Find where the given text appears and provide that cell's center as [X, Y] coordinate. 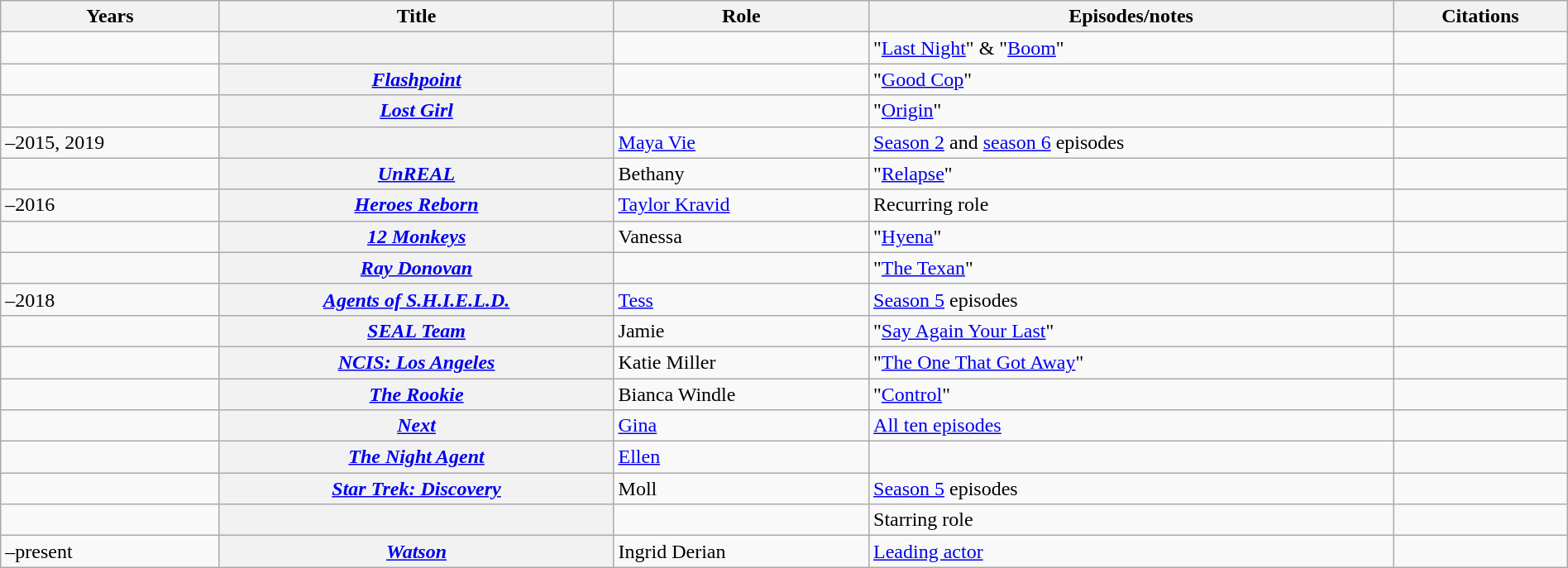
All ten episodes [1131, 426]
Years [110, 17]
"Hyena" [1131, 236]
"Origin" [1131, 111]
Ray Donovan [417, 268]
Bethany [741, 174]
Recurring role [1131, 205]
Taylor Kravid [741, 205]
UnREAL [417, 174]
The Rookie [417, 394]
"Last Night" & "Boom" [1131, 48]
Moll [741, 489]
Ingrid Derian [741, 551]
SEAL Team [417, 331]
Gina [741, 426]
Ellen [741, 457]
Vanessa [741, 236]
Katie Miller [741, 362]
Leading actor [1131, 551]
Agents of S.H.I.E.L.D. [417, 299]
Watson [417, 551]
Episodes/notes [1131, 17]
"The Texan" [1131, 268]
"Say Again Your Last" [1131, 331]
–present [110, 551]
Heroes Reborn [417, 205]
Lost Girl [417, 111]
–2018 [110, 299]
The Night Agent [417, 457]
NCIS: Los Angeles [417, 362]
Next [417, 426]
Tess [741, 299]
"The One That Got Away" [1131, 362]
Season 2 and season 6 episodes [1131, 142]
Star Trek: Discovery [417, 489]
12 Monkeys [417, 236]
Flashpoint [417, 79]
Starring role [1131, 520]
"Control" [1131, 394]
Title [417, 17]
"Good Cop" [1131, 79]
Bianca Windle [741, 394]
Maya Vie [741, 142]
–2015, 2019 [110, 142]
Role [741, 17]
Jamie [741, 331]
Citations [1480, 17]
"Relapse" [1131, 174]
–2016 [110, 205]
